Detect which cell encompasses the target text, then output its (X, Y) center coordinate. 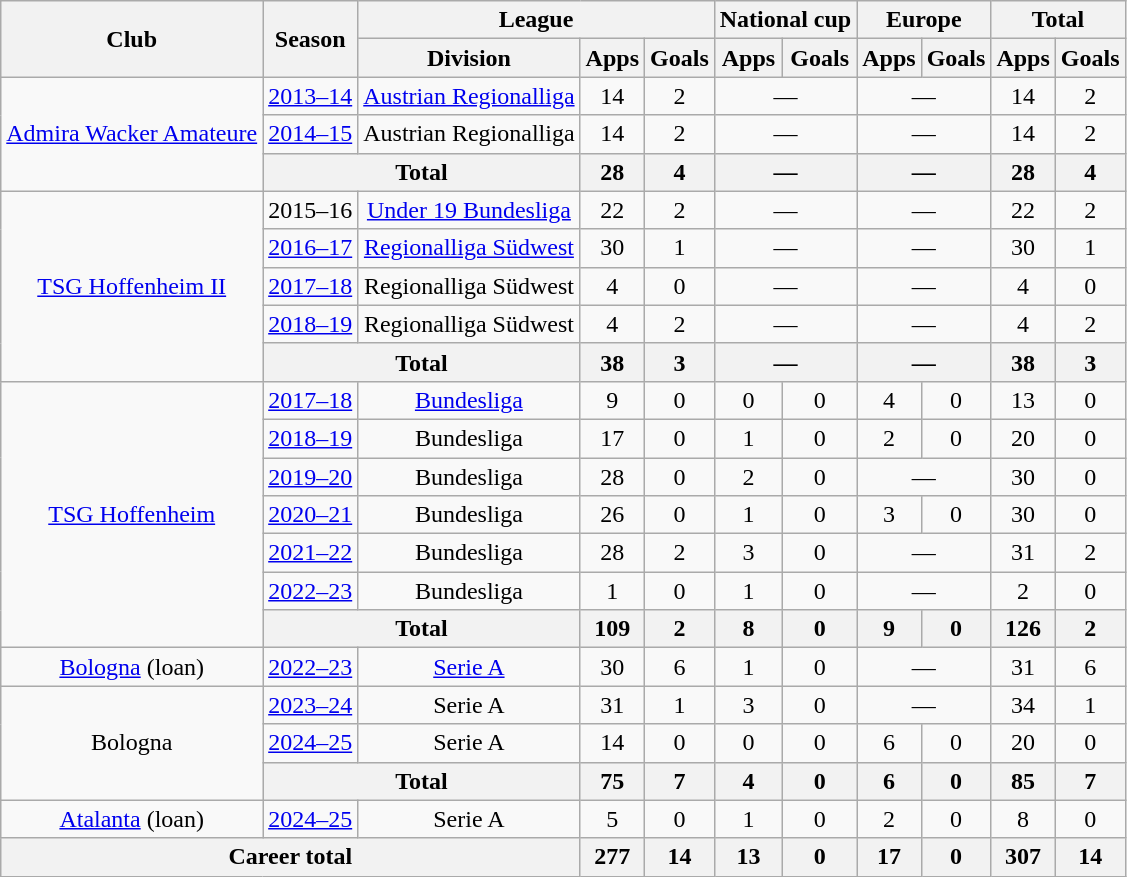
5 (612, 819)
Division (469, 58)
2014–15 (310, 134)
TSG Hoffenheim II (132, 286)
307 (1023, 857)
26 (612, 515)
Under 19 Bundesliga (469, 210)
75 (612, 781)
Atalanta (loan) (132, 819)
Career total (290, 857)
2023–24 (310, 705)
Europe (924, 20)
34 (1023, 705)
2013–14 (310, 96)
85 (1023, 781)
2020–21 (310, 515)
Bologna (loan) (132, 667)
109 (612, 629)
2016–17 (310, 248)
Club (132, 39)
Admira Wacker Amateure (132, 134)
2019–20 (310, 477)
Season (310, 39)
Bologna (132, 743)
2021–22 (310, 553)
2015–16 (310, 210)
277 (612, 857)
126 (1023, 629)
National cup (785, 20)
League (536, 20)
TSG Hoffenheim (132, 514)
